Capture the cell that displays the provided text and extract its (X, Y) central coordinate. 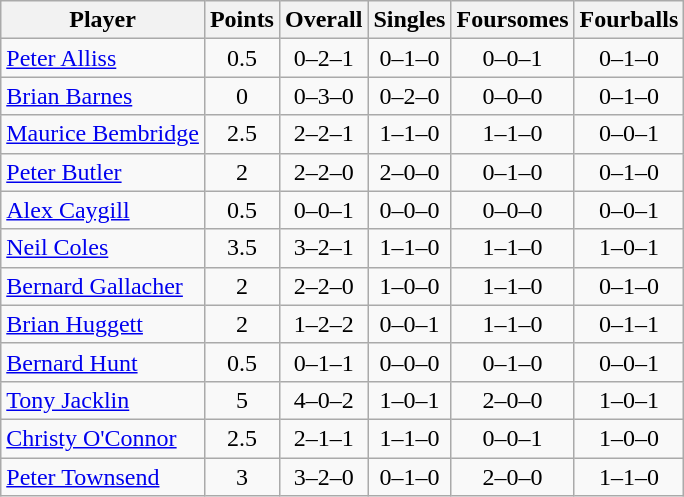
Points (242, 20)
Maurice Bembridge (103, 134)
3 (242, 477)
Neil Coles (103, 248)
Fourballs (629, 20)
2–1–1 (323, 438)
Brian Huggett (103, 324)
2–2–1 (323, 134)
Bernard Gallacher (103, 286)
Singles (410, 20)
5 (242, 400)
Bernard Hunt (103, 362)
Tony Jacklin (103, 400)
3–2–0 (323, 477)
0–2–0 (410, 96)
0–3–0 (323, 96)
Peter Butler (103, 172)
4–0–2 (323, 400)
3–2–1 (323, 248)
Overall (323, 20)
Foursomes (512, 20)
Christy O'Connor (103, 438)
Alex Caygill (103, 210)
0–2–1 (323, 58)
1–2–2 (323, 324)
Player (103, 20)
Peter Townsend (103, 477)
Peter Alliss (103, 58)
Brian Barnes (103, 96)
3.5 (242, 248)
0 (242, 96)
